Return the [x, y] coordinate for the center point of the cell that contains the specified text.  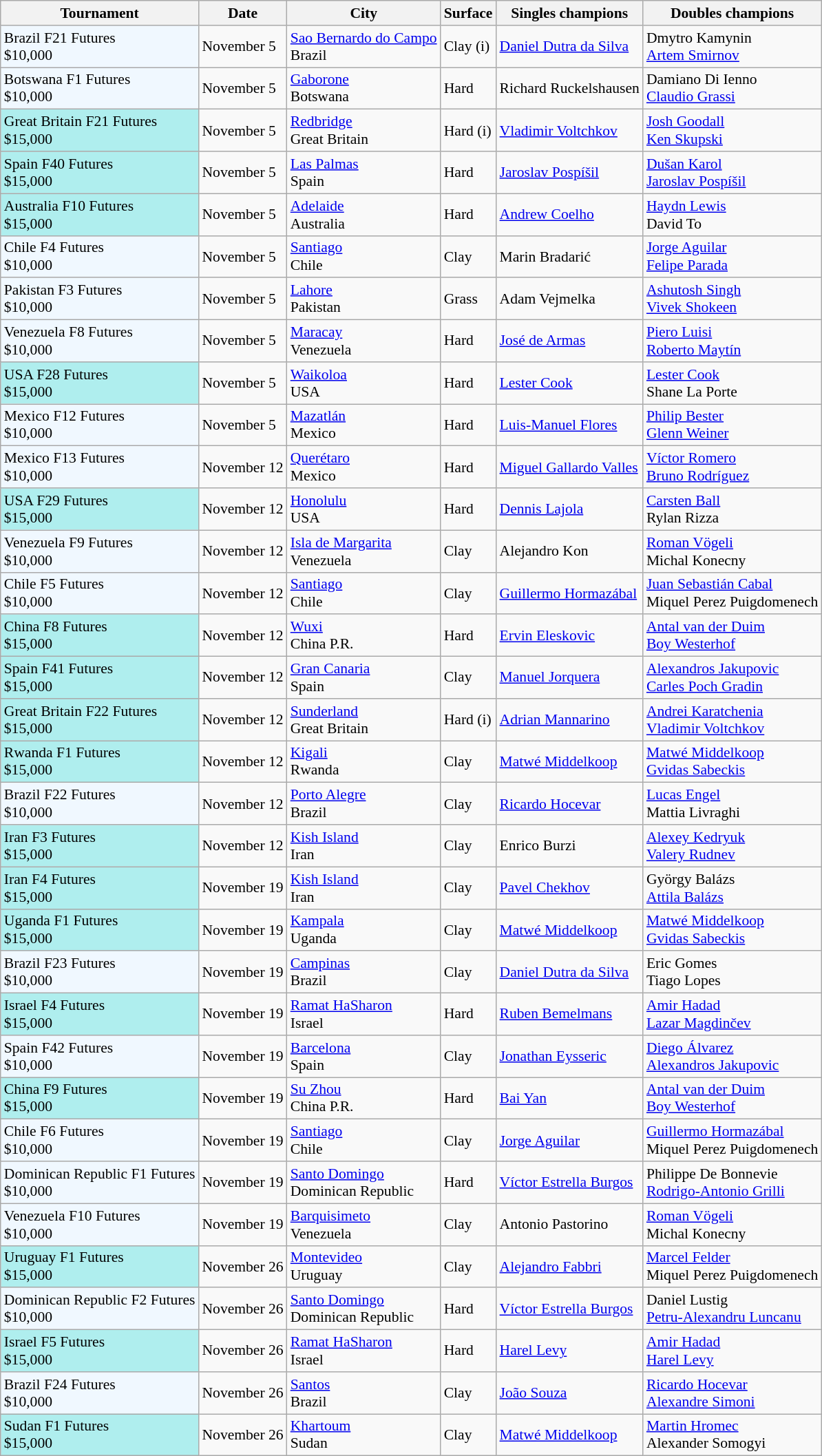
Dennis Lajola [570, 509]
Vladimir Voltchkov [570, 131]
Ervin Eleskovic [570, 636]
SantosBrazil [363, 1393]
Isla de MargaritaVenezuela [363, 551]
Surface [468, 13]
Manuel Jorquera [570, 677]
Ruben Bemelmans [570, 1015]
Sudan F1 Futures$15,000 [100, 1435]
Australia F10 Futures$15,000 [100, 215]
Great Britain F21 Futures$15,000 [100, 131]
Dmytro Kamynin Artem Smirnov [733, 47]
Gran CanariaSpain [363, 677]
Spain F42 Futures$10,000 [100, 1056]
Ricardo Hocevar Alexandre Simoni [733, 1393]
Guillermo Hormazábal Miquel Perez Puigdomenech [733, 1140]
Adrian Mannarino [570, 720]
Mexico F12 Futures$10,000 [100, 425]
QuerétaroMexico [363, 467]
WaikoloaUSA [363, 383]
Alexey Kedryuk Valery Rudnev [733, 845]
Ricardo Hocevar [570, 804]
KampalaUganda [363, 929]
Haydn Lewis David To [733, 215]
Chile F4 Futures$10,000 [100, 256]
Piero Luisi Roberto Maytín [733, 341]
Pakistan F3 Futures$10,000 [100, 299]
BarcelonaSpain [363, 1056]
Josh Goodall Ken Skupski [733, 131]
Date [242, 13]
Venezuela F9 Futures$10,000 [100, 551]
Clay (i) [468, 47]
Porto AlegreBrazil [363, 804]
USA F29 Futures$15,000 [100, 509]
AdelaideAustralia [363, 215]
Mexico F13 Futures$10,000 [100, 467]
Enrico Burzi [570, 845]
Su ZhouChina P.R. [363, 1099]
Harel Levy [570, 1351]
Spain F40 Futures$15,000 [100, 172]
MaracayVenezuela [363, 341]
Carsten Ball Rylan Rizza [733, 509]
Jorge Aguilar [570, 1140]
Miguel Gallardo Valles [570, 467]
Doubles champions [733, 13]
Daniel Lustig Petru-Alexandru Luncanu [733, 1309]
Iran F3 Futures$15,000 [100, 845]
Dominican Republic F2 Futures$10,000 [100, 1309]
Amir Hadad Harel Levy [733, 1351]
Jonathan Eysseric [570, 1056]
Diego Álvarez Alexandros Jakupovic [733, 1056]
MazatlánMexico [363, 425]
Ashutosh Singh Vivek Shokeen [733, 299]
CampinasBrazil [363, 972]
João Souza [570, 1393]
Marin Bradarić [570, 256]
Great Britain F22 Futures$15,000 [100, 720]
Andrei Karatchenia Vladimir Voltchkov [733, 720]
Uganda F1 Futures$15,000 [100, 929]
Botswana F1 Futures$10,000 [100, 88]
Venezuela F8 Futures$10,000 [100, 341]
Venezuela F10 Futures$10,000 [100, 1224]
Damiano Di Ienno Claudio Grassi [733, 88]
SunderlandGreat Britain [363, 720]
Juan Sebastián Cabal Miquel Perez Puigdomenech [733, 593]
Jaroslav Pospíšil [570, 172]
BarquisimetoVenezuela [363, 1224]
Sao Bernardo do CampoBrazil [363, 47]
Las PalmasSpain [363, 172]
HonoluluUSA [363, 509]
Philippe De Bonnevie Rodrigo-Antonio Grilli [733, 1183]
Adam Vejmelka [570, 299]
Guillermo Hormazábal [570, 593]
KhartoumSudan [363, 1435]
Chile F6 Futures$10,000 [100, 1140]
Brazil F21 Futures$10,000 [100, 47]
Bai Yan [570, 1099]
Chile F5 Futures$10,000 [100, 593]
Tournament [100, 13]
Andrew Coelho [570, 215]
Martin Hromec Alexander Somogyi [733, 1435]
Luis-Manuel Flores [570, 425]
Brazil F24 Futures$10,000 [100, 1393]
José de Armas [570, 341]
Rwanda F1 Futures$15,000 [100, 761]
Lester Cook Shane La Porte [733, 383]
Spain F41 Futures$15,000 [100, 677]
Alejandro Fabbri [570, 1267]
György Balázs Attila Balázs [733, 888]
MontevideoUruguay [363, 1267]
USA F28 Futures$15,000 [100, 383]
China F9 Futures$15,000 [100, 1099]
Víctor Romero Bruno Rodríguez [733, 467]
Alexandros Jakupovic Carles Poch Gradin [733, 677]
RedbridgeGreat Britain [363, 131]
Jorge Aguilar Felipe Parada [733, 256]
City [363, 13]
Eric Gomes Tiago Lopes [733, 972]
Brazil F22 Futures$10,000 [100, 804]
Alejandro Kon [570, 551]
China F8 Futures$15,000 [100, 636]
Dominican Republic F1 Futures$10,000 [100, 1183]
Grass [468, 299]
GaboroneBotswana [363, 88]
Uruguay F1 Futures$15,000 [100, 1267]
KigaliRwanda [363, 761]
Israel F4 Futures$15,000 [100, 1015]
Amir Hadad Lazar Magdinčev [733, 1015]
LahorePakistan [363, 299]
WuxiChina P.R. [363, 636]
Marcel Felder Miquel Perez Puigdomenech [733, 1267]
Brazil F23 Futures$10,000 [100, 972]
Philip Bester Glenn Weiner [733, 425]
Pavel Chekhov [570, 888]
Israel F5 Futures$15,000 [100, 1351]
Dušan Karol Jaroslav Pospíšil [733, 172]
Iran F4 Futures$15,000 [100, 888]
Lester Cook [570, 383]
Lucas Engel Mattia Livraghi [733, 804]
Richard Ruckelshausen [570, 88]
Antonio Pastorino [570, 1224]
Singles champions [570, 13]
